Identify which cell holds the provided text, then report its [x, y] central coordinate. 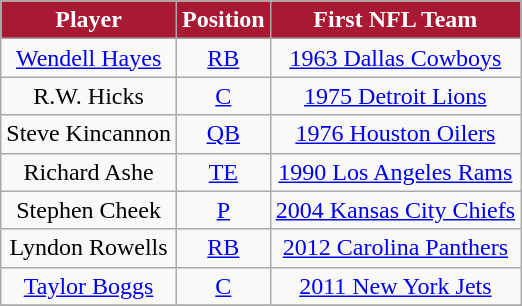
TE [223, 172]
Position [223, 20]
Richard Ashe [89, 172]
1975 Detroit Lions [395, 96]
1976 Houston Oilers [395, 134]
Taylor Boggs [89, 286]
P [223, 210]
2004 Kansas City Chiefs [395, 210]
Lyndon Rowells [89, 248]
R.W. Hicks [89, 96]
Stephen Cheek [89, 210]
Wendell Hayes [89, 58]
QB [223, 134]
Steve Kincannon [89, 134]
First NFL Team [395, 20]
1990 Los Angeles Rams [395, 172]
1963 Dallas Cowboys [395, 58]
2012 Carolina Panthers [395, 248]
Player [89, 20]
2011 New York Jets [395, 286]
